Capture the cell that displays the provided text and extract its [x, y] central coordinate. 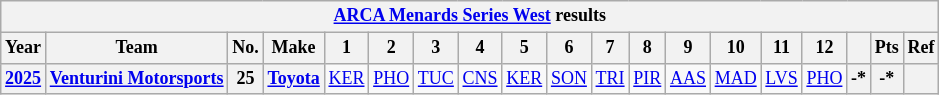
2 [392, 48]
1 [346, 48]
MAD [736, 78]
TUC [436, 78]
SON [570, 78]
9 [688, 48]
10 [736, 48]
Ref [921, 48]
ARCA Menards Series West results [470, 16]
3 [436, 48]
11 [782, 48]
8 [648, 48]
Make [294, 48]
AAS [688, 78]
Venturini Motorsports [136, 78]
Team [136, 48]
7 [610, 48]
Year [24, 48]
CNS [480, 78]
TRI [610, 78]
6 [570, 48]
Toyota [294, 78]
5 [524, 48]
12 [824, 48]
2025 [24, 78]
LVS [782, 78]
4 [480, 48]
Pts [886, 48]
PIR [648, 78]
25 [246, 78]
No. [246, 48]
